Return (x, y) of the center of cell containing provided text 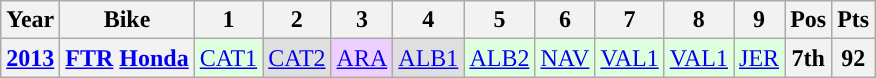
Pos (808, 20)
92 (854, 58)
Year (30, 20)
8 (698, 20)
ARA (362, 58)
9 (760, 20)
CAT1 (228, 58)
1 (228, 20)
4 (428, 20)
3 (362, 20)
Bike (127, 20)
CAT2 (297, 58)
Pts (854, 20)
JER (760, 58)
5 (500, 20)
NAV (565, 58)
ALB2 (500, 58)
7 (630, 20)
6 (565, 20)
2013 (30, 58)
2 (297, 20)
FTR Honda (127, 58)
7th (808, 58)
ALB1 (428, 58)
